Locate the cell with the specified text and output its [X, Y] center coordinate. 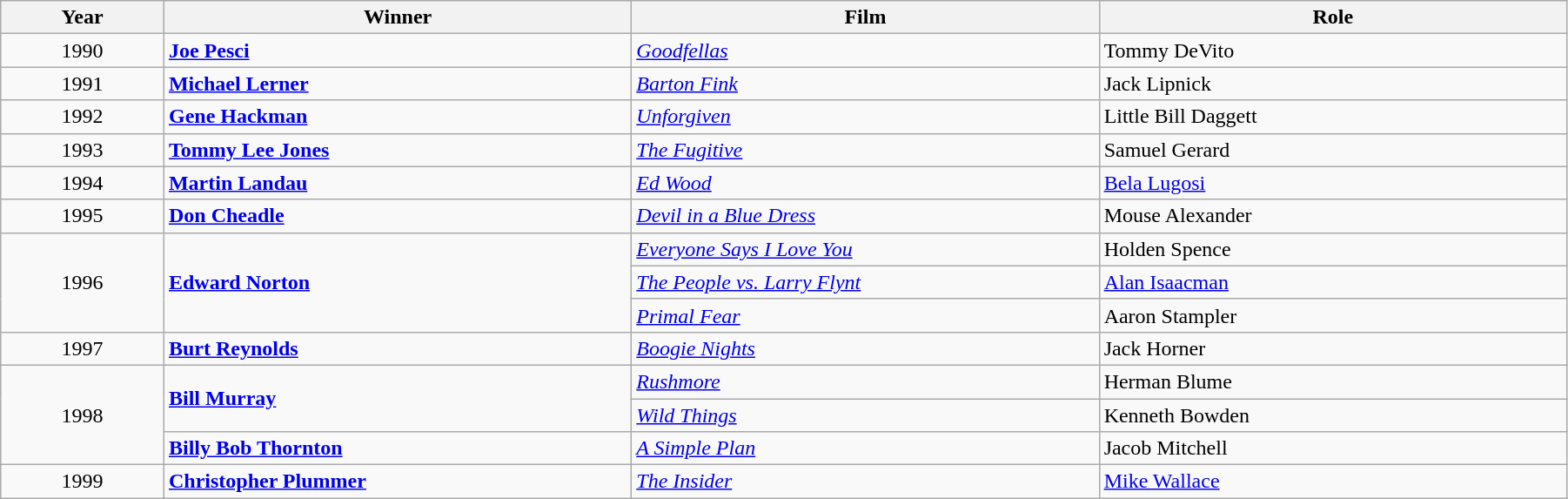
Ed Wood [865, 183]
The Fugitive [865, 150]
Tommy DeVito [1333, 51]
Devil in a Blue Dress [865, 216]
Everyone Says I Love You [865, 249]
Boogie Nights [865, 348]
Year [83, 17]
Goodfellas [865, 51]
Billy Bob Thornton [397, 448]
1999 [83, 482]
Rushmore [865, 381]
Joe Pesci [397, 51]
Mouse Alexander [1333, 216]
Martin Landau [397, 183]
Mike Wallace [1333, 482]
Gene Hackman [397, 117]
Alan Isaacman [1333, 282]
Primal Fear [865, 315]
1995 [83, 216]
Bela Lugosi [1333, 183]
Barton Fink [865, 84]
Kenneth Bowden [1333, 415]
1997 [83, 348]
Wild Things [865, 415]
Jacob Mitchell [1333, 448]
1992 [83, 117]
Role [1333, 17]
Michael Lerner [397, 84]
Jack Lipnick [1333, 84]
Bill Murray [397, 398]
Unforgiven [865, 117]
The Insider [865, 482]
Christopher Plummer [397, 482]
Little Bill Daggett [1333, 117]
1993 [83, 150]
Jack Horner [1333, 348]
The People vs. Larry Flynt [865, 282]
Film [865, 17]
Aaron Stampler [1333, 315]
Holden Spence [1333, 249]
1998 [83, 415]
1994 [83, 183]
Herman Blume [1333, 381]
1990 [83, 51]
Don Cheadle [397, 216]
A Simple Plan [865, 448]
1991 [83, 84]
1996 [83, 282]
Samuel Gerard [1333, 150]
Tommy Lee Jones [397, 150]
Winner [397, 17]
Edward Norton [397, 282]
Burt Reynolds [397, 348]
